Determine the [x, y] coordinate at the center of the cell enclosing the given text.  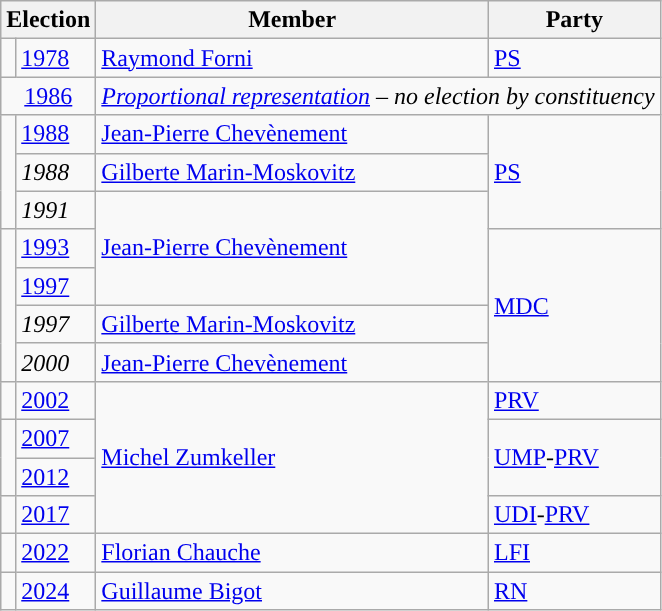
2012 [56, 477]
1991 [56, 210]
1986 [48, 96]
RN [574, 591]
1978 [56, 58]
Raymond Forni [292, 58]
Party [574, 20]
2007 [56, 438]
2000 [56, 362]
UDI-PRV [574, 515]
2002 [56, 400]
Proportional representation – no election by constituency [378, 96]
LFI [574, 553]
Michel Zumkeller [292, 457]
Guillaume Bigot [292, 591]
PRV [574, 400]
2017 [56, 515]
1993 [56, 248]
2022 [56, 553]
Election [48, 20]
Member [292, 20]
2024 [56, 591]
UMP-PRV [574, 457]
Florian Chauche [292, 553]
MDC [574, 305]
